Search for the cell housing the specified text and yield its (X, Y) center coordinate. 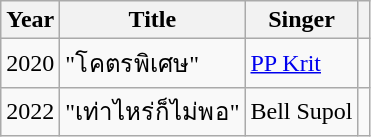
2022 (30, 112)
Year (30, 20)
"เท่าไหร่ก็ไม่พอ" (152, 112)
Singer (302, 20)
"โคตรพิเศษ" (152, 64)
Title (152, 20)
2020 (30, 64)
PP Krit (302, 64)
Bell Supol (302, 112)
